Detect which cell encompasses the target text, then output its [x, y] center coordinate. 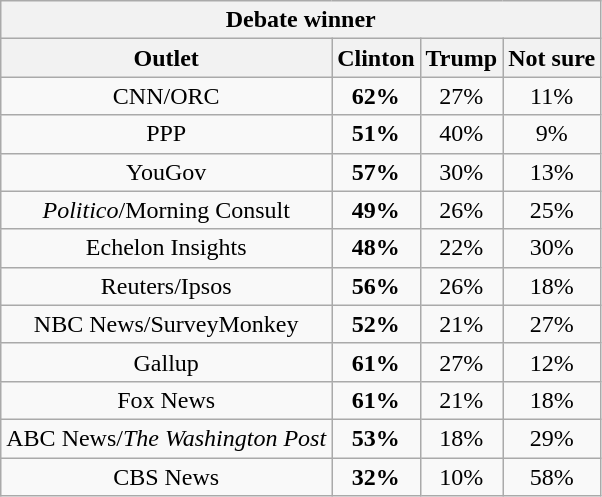
Trump [462, 58]
NBC News/SurveyMonkey [166, 324]
32% [376, 477]
CBS News [166, 477]
49% [376, 210]
Fox News [166, 400]
YouGov [166, 172]
62% [376, 96]
PPP [166, 134]
Clinton [376, 58]
51% [376, 134]
10% [462, 477]
ABC News/The Washington Post [166, 438]
Echelon Insights [166, 248]
Reuters/Ipsos [166, 286]
9% [552, 134]
11% [552, 96]
22% [462, 248]
12% [552, 362]
48% [376, 248]
25% [552, 210]
CNN/ORC [166, 96]
58% [552, 477]
53% [376, 438]
Politico/Morning Consult [166, 210]
13% [552, 172]
29% [552, 438]
Gallup [166, 362]
56% [376, 286]
Not sure [552, 58]
40% [462, 134]
52% [376, 324]
57% [376, 172]
Outlet [166, 58]
Debate winner [301, 20]
